Return (x, y) of the center of cell containing provided text 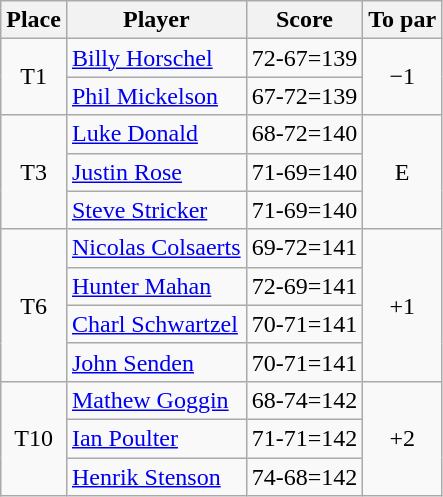
Player (156, 20)
69-72=141 (304, 248)
+2 (402, 438)
67-72=139 (304, 96)
E (402, 172)
71-71=142 (304, 438)
−1 (402, 77)
John Senden (156, 362)
68-74=142 (304, 400)
Nicolas Colsaerts (156, 248)
T3 (34, 172)
+1 (402, 305)
To par (402, 20)
Billy Horschel (156, 58)
Phil Mickelson (156, 96)
T1 (34, 77)
74-68=142 (304, 477)
Score (304, 20)
72-67=139 (304, 58)
Henrik Stenson (156, 477)
Luke Donald (156, 134)
Mathew Goggin (156, 400)
Steve Stricker (156, 210)
Hunter Mahan (156, 286)
72-69=141 (304, 286)
Charl Schwartzel (156, 324)
68-72=140 (304, 134)
Justin Rose (156, 172)
Ian Poulter (156, 438)
T10 (34, 438)
Place (34, 20)
T6 (34, 305)
